Detect which cell encompasses the target text, then output its [x, y] center coordinate. 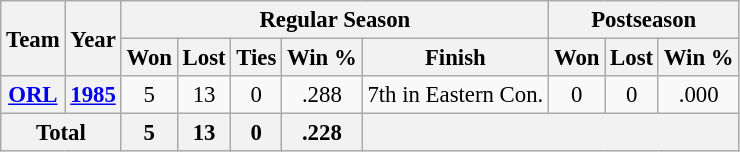
Postseason [644, 20]
Ties [256, 58]
Team [33, 38]
.228 [322, 133]
Total [61, 133]
1985 [93, 95]
Regular Season [334, 20]
ORL [33, 95]
Year [93, 38]
Finish [455, 58]
.000 [698, 95]
.288 [322, 95]
7th in Eastern Con. [455, 95]
